Return the [X, Y] coordinate for the center point of the cell that contains the specified text.  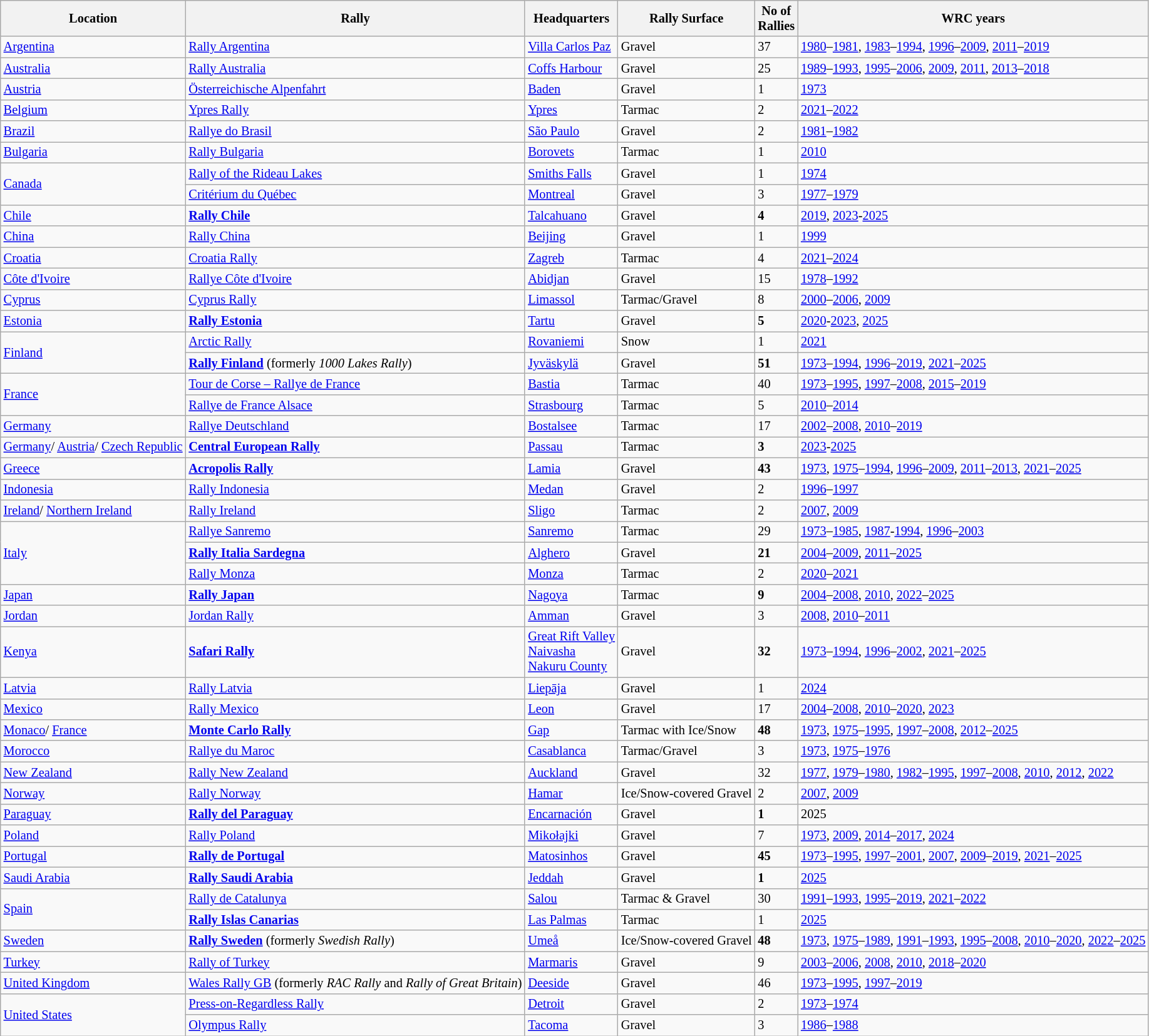
1973, 1975–1976 [973, 751]
1973–1995, 1997–2008, 2015–2019 [973, 384]
Germany/ Austria/ Czech Republic [93, 447]
Jordan [93, 616]
37 [776, 47]
Croatia Rally [355, 258]
2000–2006, 2009 [973, 300]
Talcahuano [571, 215]
Olympus Rally [355, 1025]
1973–1995, 1997–2001, 2007, 2009–2019, 2021–2025 [973, 856]
Montreal [571, 195]
Rally Norway [355, 793]
1980–1981, 1983–1994, 1996–2009, 2011–2019 [973, 47]
Portugal [93, 856]
Bastia [571, 384]
Rally [355, 18]
Rallye Côte d'Ivoire [355, 279]
Sanremo [571, 531]
Rally New Zealand [355, 772]
Gap [571, 730]
Critérium du Québec [355, 195]
WRC years [973, 18]
Snow [686, 342]
Tarmac with Ice/Snow [686, 730]
Monaco/ France [93, 730]
Norway [93, 793]
Rallye Deutschland [355, 426]
Italy [93, 552]
United States [93, 1014]
Rally Surface [686, 18]
1978–1992 [973, 279]
Detroit [571, 1004]
Rally Monza [355, 573]
2010 [973, 152]
Rally Bulgaria [355, 152]
Rally del Paraguay [355, 814]
Hamar [571, 793]
Rally Latvia [355, 688]
Deeside [571, 983]
United Kingdom [93, 983]
Indonesia [93, 490]
Rally Japan [355, 595]
Press-on-Regardless Rally [355, 1004]
Passau [571, 447]
1973–1994, 1996–2019, 2021–2025 [973, 363]
1989–1993, 1995–2006, 2009, 2011, 2013–2018 [973, 68]
Ypres [571, 110]
25 [776, 68]
46 [776, 983]
Rally of Turkey [355, 962]
Auckland [571, 772]
Rallye de France Alsace [355, 405]
Rally Finland (formerly 1000 Lakes Rally) [355, 363]
29 [776, 531]
Sweden [93, 941]
Rally China [355, 237]
2004–2008, 2010, 2022–2025 [973, 595]
1974 [973, 173]
Umeå [571, 941]
Mikołajki [571, 836]
Cyprus Rally [355, 300]
2021 [973, 342]
Österreichische Alpenfahrt [355, 89]
Rally Islas Canarias [355, 920]
51 [776, 363]
Côte d'Ivoire [93, 279]
43 [776, 468]
Argentina [93, 47]
Finland [93, 352]
No ofRallies [776, 18]
1991–1993, 1995–2019, 2021–2022 [973, 899]
Medan [571, 490]
1986–1988 [973, 1025]
Rovaniemi [571, 342]
Safari Rally [355, 652]
Matosinhos [571, 856]
Rally Sweden (formerly Swedish Rally) [355, 941]
2004–2009, 2011–2025 [973, 553]
1973, 2009, 2014–2017, 2024 [973, 836]
1973–1985, 1987-1994, 1996–2003 [973, 531]
Jyväskylä [571, 363]
Turkey [93, 962]
Alghero [571, 553]
Chile [93, 215]
45 [776, 856]
Tour de Corse – Rallye de France [355, 384]
Rallye Sanremo [355, 531]
Croatia [93, 258]
8 [776, 300]
2020–2021 [973, 573]
2021–2024 [973, 258]
Sligo [571, 510]
Estonia [93, 321]
2003–2006, 2008, 2010, 2018–2020 [973, 962]
Brazil [93, 131]
2002–2008, 2010–2019 [973, 426]
2010–2014 [973, 405]
Rally de Catalunya [355, 899]
France [93, 394]
Villa Carlos Paz [571, 47]
1977, 1979–1980, 1982–1995, 1997–2008, 2010, 2012, 2022 [973, 772]
40 [776, 384]
Kenya [93, 652]
Mexico [93, 709]
Nagoya [571, 595]
2008, 2010–2011 [973, 616]
Saudi Arabia [93, 878]
Rally Australia [355, 68]
1973–1994, 1996–2002, 2021–2025 [973, 652]
Amman [571, 616]
2020-2023, 2025 [973, 321]
Tacoma [571, 1025]
Strasbourg [571, 405]
Rally Estonia [355, 321]
Japan [93, 595]
1973, 1975–1989, 1991–1993, 1995–2008, 2010–2020, 2022–2025 [973, 941]
Acropolis Rally [355, 468]
Encarnación [571, 814]
2021–2022 [973, 110]
Great Rift Valley Naivasha Nakuru County [571, 652]
1973 [973, 89]
1973–1974 [973, 1004]
2024 [973, 688]
Spain [93, 909]
Rally Chile [355, 215]
Bulgaria [93, 152]
15 [776, 279]
Rally Poland [355, 836]
Rally Saudi Arabia [355, 878]
Canada [93, 184]
Borovets [571, 152]
Salou [571, 899]
Monza [571, 573]
7 [776, 836]
Bostalsee [571, 426]
Rally of the Rideau Lakes [355, 173]
Latvia [93, 688]
Rally Argentina [355, 47]
Smiths Falls [571, 173]
21 [776, 553]
Greece [93, 468]
Jordan Rally [355, 616]
Rally Italia Sardegna [355, 553]
1973, 1975–1995, 1997–2008, 2012–2025 [973, 730]
Abidjan [571, 279]
Arctic Rally [355, 342]
Beijing [571, 237]
Rally Indonesia [355, 490]
Cyprus [93, 300]
Ireland/ Northern Ireland [93, 510]
Zagreb [571, 258]
Morocco [93, 751]
Australia [93, 68]
Germany [93, 426]
Rallye du Maroc [355, 751]
Location [93, 18]
Jeddah [571, 878]
Leon [571, 709]
Tartu [571, 321]
Tarmac & Gravel [686, 899]
Casablanca [571, 751]
1999 [973, 237]
Austria [93, 89]
Limassol [571, 300]
Wales Rally GB (formerly RAC Rally and Rally of Great Britain) [355, 983]
New Zealand [93, 772]
1973–1995, 1997–2019 [973, 983]
1996–1997 [973, 490]
Ypres Rally [355, 110]
1981–1982 [973, 131]
Liepāja [571, 688]
Lamia [571, 468]
Poland [93, 836]
Rally Ireland [355, 510]
Marmaris [571, 962]
Rally de Portugal [355, 856]
Baden [571, 89]
1973, 1975–1994, 1996–2009, 2011–2013, 2021–2025 [973, 468]
2023-2025 [973, 447]
2019, 2023-2025 [973, 215]
Las Palmas [571, 920]
30 [776, 899]
Headquarters [571, 18]
2004–2008, 2010–2020, 2023 [973, 709]
Belgium [93, 110]
China [93, 237]
Monte Carlo Rally [355, 730]
1977–1979 [973, 195]
Rally Mexico [355, 709]
Paraguay [93, 814]
Coffs Harbour [571, 68]
Central European Rally [355, 447]
Rallye do Brasil [355, 131]
São Paulo [571, 131]
